Find where the given text appears and provide that cell's center as [X, Y] coordinate. 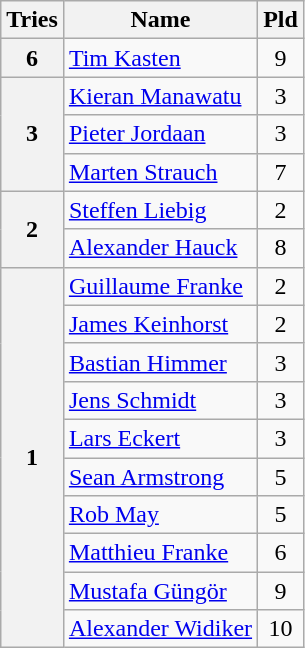
Pld [281, 20]
Guillaume Franke [160, 286]
Marten Strauch [160, 172]
James Keinhorst [160, 324]
Alexander Widiker [160, 629]
Alexander Hauck [160, 248]
Lars Eckert [160, 438]
Tim Kasten [160, 58]
Matthieu Franke [160, 553]
1 [32, 458]
Rob May [160, 515]
Tries [32, 20]
Kieran Manawatu [160, 96]
Bastian Himmer [160, 362]
Sean Armstrong [160, 477]
Mustafa Güngör [160, 591]
Jens Schmidt [160, 400]
8 [281, 248]
Name [160, 20]
7 [281, 172]
10 [281, 629]
Steffen Liebig [160, 210]
Pieter Jordaan [160, 134]
